Return the (x, y) coordinate for the center point of the cell that contains the specified text.  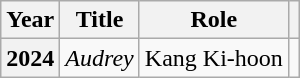
Title (100, 20)
Role (214, 20)
Year (30, 20)
2024 (30, 58)
Kang Ki-hoon (214, 58)
Audrey (100, 58)
